Search for the cell housing the specified text and yield its [X, Y] center coordinate. 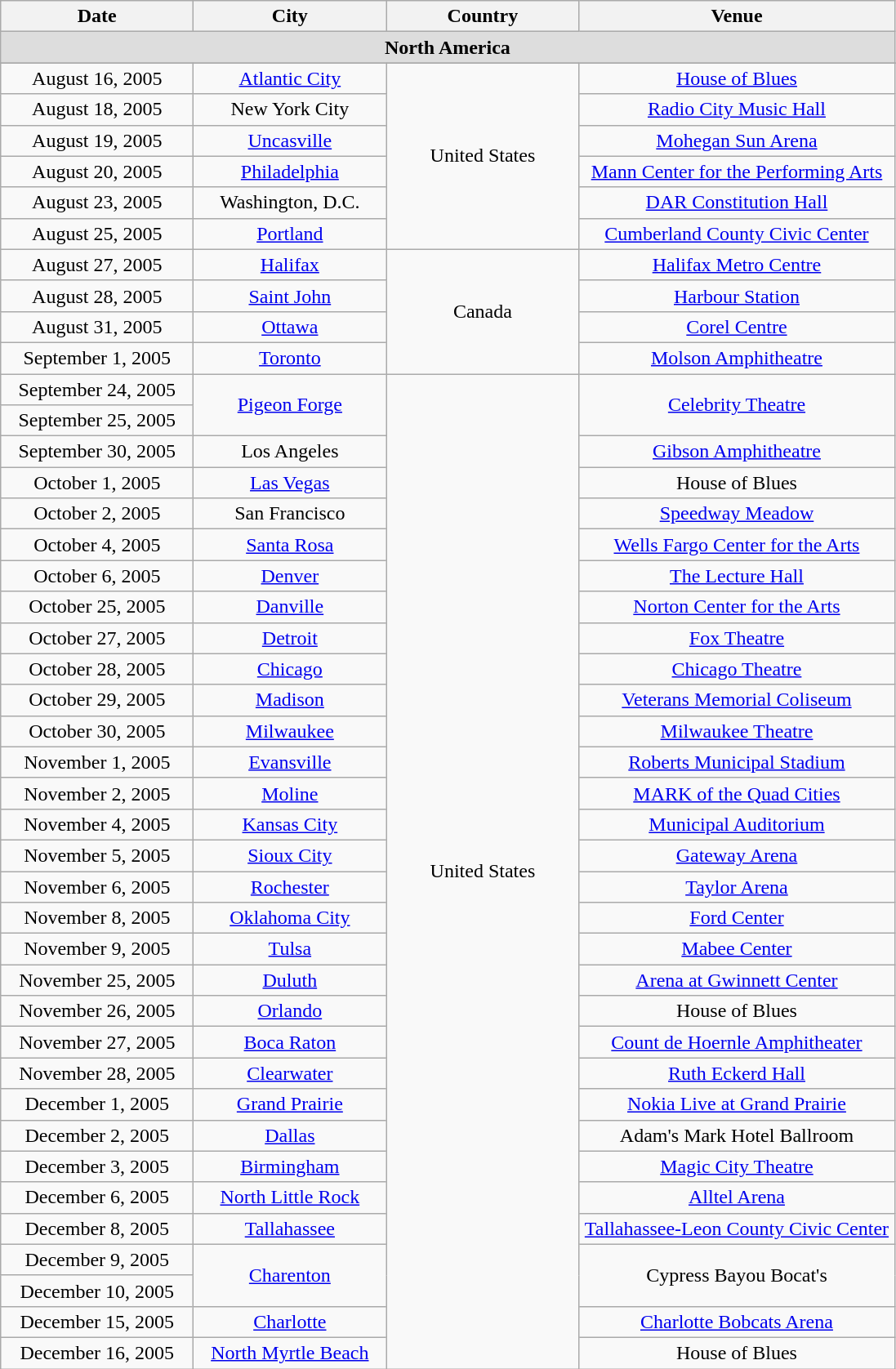
August 23, 2005 [97, 203]
November 27, 2005 [97, 1042]
Dallas [290, 1135]
November 25, 2005 [97, 980]
City [290, 16]
Madison [290, 700]
Detroit [290, 638]
Grand Prairie [290, 1104]
Fox Theatre [737, 638]
Clearwater [290, 1073]
November 5, 2005 [97, 855]
Tallahassee [290, 1229]
Tulsa [290, 949]
Ruth Eckerd Hall [737, 1073]
Milwaukee [290, 731]
Venue [737, 16]
October 28, 2005 [97, 669]
August 19, 2005 [97, 140]
October 4, 2005 [97, 545]
Uncasville [290, 140]
Corel Centre [737, 327]
Saint John [290, 296]
Veterans Memorial Coliseum [737, 700]
Birmingham [290, 1166]
Rochester [290, 886]
DAR Constitution Hall [737, 203]
December 10, 2005 [97, 1291]
August 28, 2005 [97, 296]
Danville [290, 607]
October 1, 2005 [97, 483]
September 25, 2005 [97, 421]
Denver [290, 576]
December 2, 2005 [97, 1135]
Washington, D.C. [290, 203]
December 3, 2005 [97, 1166]
Roberts Municipal Stadium [737, 762]
December 9, 2005 [97, 1260]
New York City [290, 109]
Orlando [290, 1011]
Pigeon Forge [290, 405]
Municipal Auditorium [737, 824]
August 25, 2005 [97, 234]
Arena at Gwinnett Center [737, 980]
August 18, 2005 [97, 109]
Evansville [290, 762]
Alltel Arena [737, 1197]
Harbour Station [737, 296]
November 1, 2005 [97, 762]
Gibson Amphitheatre [737, 452]
October 25, 2005 [97, 607]
September 24, 2005 [97, 390]
Sioux City [290, 855]
September 1, 2005 [97, 358]
Wells Fargo Center for the Arts [737, 545]
December 8, 2005 [97, 1229]
October 2, 2005 [97, 514]
Celebrity Theatre [737, 405]
The Lecture Hall [737, 576]
Kansas City [290, 824]
Date [97, 16]
Toronto [290, 358]
North Little Rock [290, 1197]
Milwaukee Theatre [737, 731]
Canada [483, 311]
Oklahoma City [290, 918]
Taylor Arena [737, 886]
Halifax Metro Centre [737, 265]
August 31, 2005 [97, 327]
November 6, 2005 [97, 886]
Boca Raton [290, 1042]
Charlotte Bobcats Arena [737, 1322]
Los Angeles [290, 452]
November 4, 2005 [97, 824]
December 15, 2005 [97, 1322]
Ford Center [737, 918]
August 20, 2005 [97, 172]
December 6, 2005 [97, 1197]
Cypress Bayou Bocat's [737, 1275]
Adam's Mark Hotel Ballroom [737, 1135]
Cumberland County Civic Center [737, 234]
Magic City Theatre [737, 1166]
MARK of the Quad Cities [737, 793]
Nokia Live at Grand Prairie [737, 1104]
September 30, 2005 [97, 452]
October 6, 2005 [97, 576]
Count de Hoernle Amphitheater [737, 1042]
Tallahassee-Leon County Civic Center [737, 1229]
Chicago Theatre [737, 669]
Halifax [290, 265]
November 26, 2005 [97, 1011]
Mabee Center [737, 949]
Gateway Arena [737, 855]
December 1, 2005 [97, 1104]
Mann Center for the Performing Arts [737, 172]
Chicago [290, 669]
North Myrtle Beach [290, 1353]
Portland [290, 234]
Atlantic City [290, 78]
August 27, 2005 [97, 265]
November 2, 2005 [97, 793]
Norton Center for the Arts [737, 607]
Mohegan Sun Arena [737, 140]
November 28, 2005 [97, 1073]
Charenton [290, 1275]
Ottawa [290, 327]
San Francisco [290, 514]
Santa Rosa [290, 545]
October 29, 2005 [97, 700]
North America [448, 47]
Moline [290, 793]
August 16, 2005 [97, 78]
Las Vegas [290, 483]
Philadelphia [290, 172]
Duluth [290, 980]
December 16, 2005 [97, 1353]
Molson Amphitheatre [737, 358]
October 30, 2005 [97, 731]
October 27, 2005 [97, 638]
Country [483, 16]
Speedway Meadow [737, 514]
November 8, 2005 [97, 918]
Radio City Music Hall [737, 109]
November 9, 2005 [97, 949]
Charlotte [290, 1322]
